Provide the [x, y] coordinate of the cell's center where the given text is located.  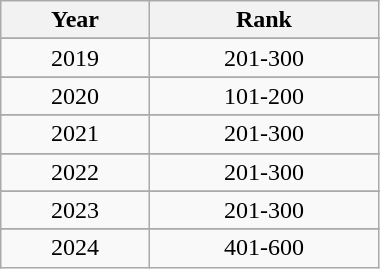
2023 [76, 210]
Year [76, 20]
2019 [76, 58]
Rank [264, 20]
2022 [76, 172]
2021 [76, 134]
2020 [76, 96]
101-200 [264, 96]
2024 [76, 248]
401-600 [264, 248]
